Identify which cell holds the provided text, then report its (X, Y) central coordinate. 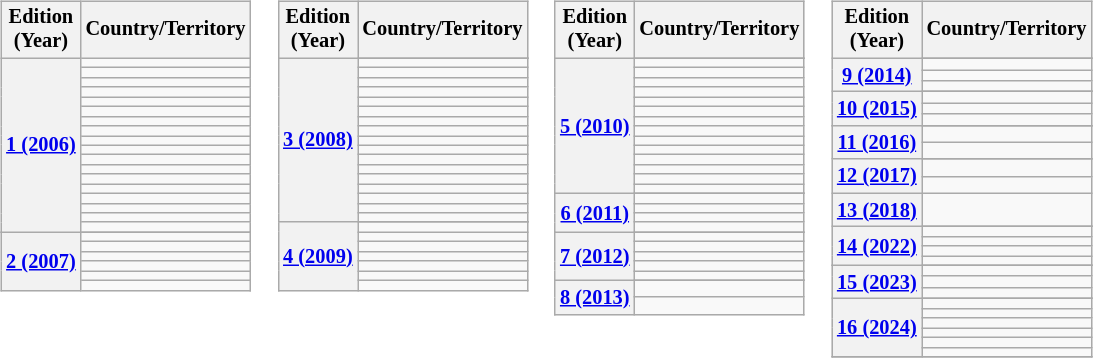
10 (2015) (877, 109)
9 (2014) (877, 75)
8 (2013) (594, 297)
15 (2023) (877, 282)
16 (2024) (877, 328)
6 (2011) (594, 212)
2 (2007) (40, 261)
4 (2009) (318, 256)
11 (2016) (877, 143)
5 (2010) (594, 126)
13 (2018) (877, 210)
1 (2006) (40, 145)
14 (2022) (877, 246)
3 (2008) (318, 140)
7 (2012) (594, 256)
12 (2017) (877, 176)
